Output the (X, Y) coordinate of the center of the cell containing the given text.  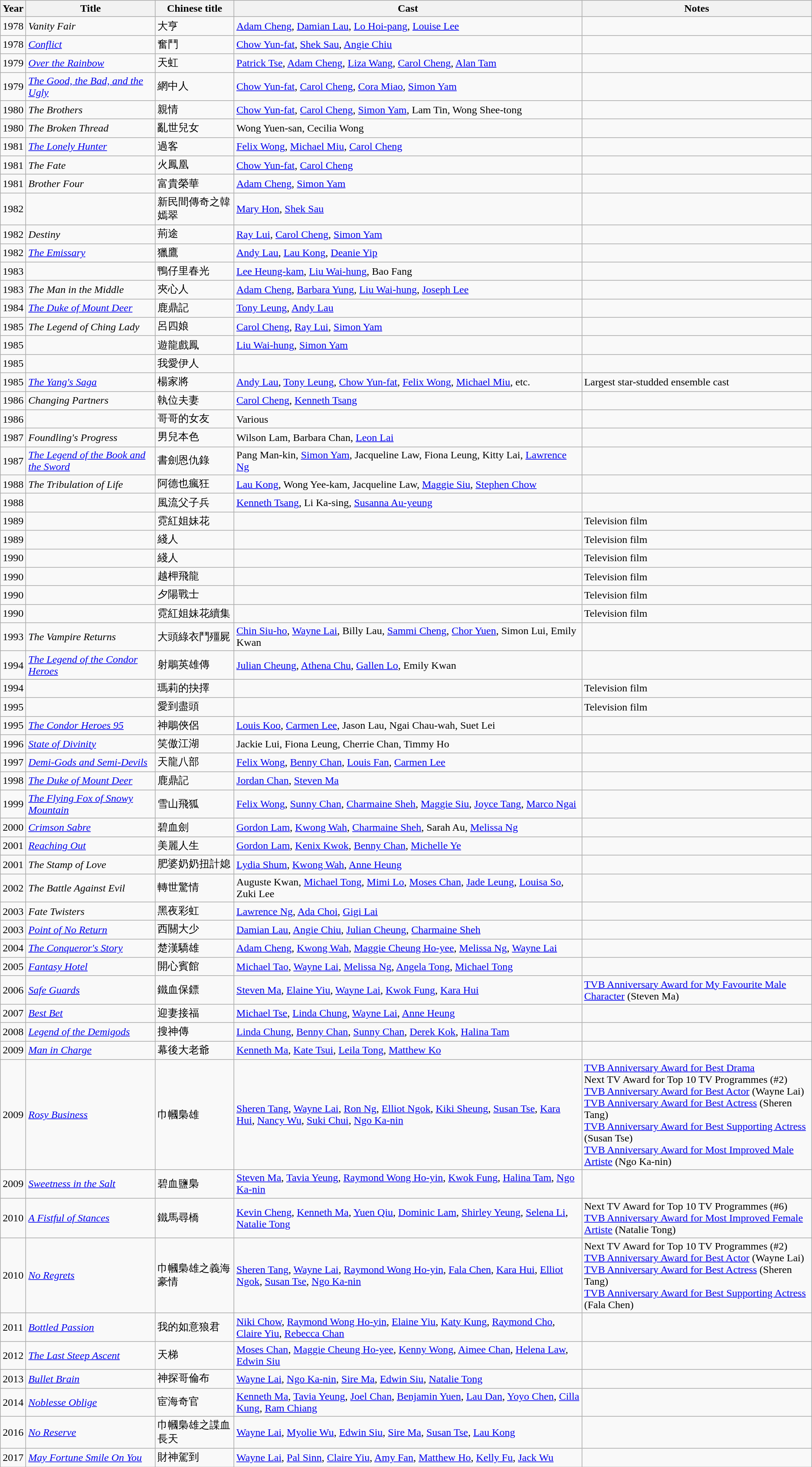
The Fate (91, 165)
執位夫妻 (195, 401)
A Fistful of Stances (91, 1218)
神鵰俠侶 (195, 726)
Sheren Tang, Wayne Lai, Ron Ng, Elliot Ngok, Kiki Sheung, Susan Tse, Kara Hui, Nancy Wu, Suki Chui, Ngo Ka-nin (408, 1115)
天龍八部 (195, 762)
The Last Steep Ascent (91, 1355)
Steven Ma, Tavia Yeung, Raymond Wong Ho-yin, Kwok Fung, Halina Tam, Ngo Ka-nin (408, 1184)
The Legend of Ching Lady (91, 326)
西關大少 (195, 930)
Fate Twisters (91, 911)
天梯 (195, 1355)
Adam Cheng, Barbara Yung, Liu Wai-hung, Joseph Lee (408, 290)
霓紅姐妹花續集 (195, 614)
2012 (13, 1355)
神探哥倫布 (195, 1378)
The Stamp of Love (91, 865)
1993 (13, 637)
火鳳凰 (195, 165)
Fantasy Hotel (91, 967)
楚漢驕雄 (195, 948)
The Conqueror's Story (91, 948)
Tony Leung, Andy Lau (408, 308)
大頭綠衣鬥殭屍 (195, 637)
Felix Wong, Benny Chan, Louis Fan, Carmen Lee (408, 762)
大亨 (195, 26)
Liu Wai-hung, Simon Yam (408, 345)
Louis Koo, Carmen Lee, Jason Lau, Ngai Chau-wah, Suet Lei (408, 726)
Damian Lau, Angie Chiu, Julian Cheung, Charmaine Sheh (408, 930)
The Yang's Saga (91, 382)
Niki Chow, Raymond Wong Ho-yin, Elaine Yiu, Katy Kung, Raymond Cho, Claire Yiu, Rebecca Chan (408, 1327)
富貴榮華 (195, 184)
The Tribulation of Life (91, 484)
鐵血保鏢 (195, 990)
1998 (13, 781)
笑傲江湖 (195, 744)
Wayne Lai, Myolie Wu, Edwin Siu, Sire Ma, Susan Tse, Lau Kong (408, 1432)
The Legend of the Book and the Sword (91, 461)
Michael Tse, Linda Chung, Wayne Lai, Anne Heung (408, 1013)
2006 (13, 990)
Jordan Chan, Steven Ma (408, 781)
Adam Cheng, Simon Yam (408, 184)
我愛伊人 (195, 364)
The Lonely Hunter (91, 147)
Various (408, 419)
我的如意狼君 (195, 1327)
Changing Partners (91, 401)
The Vampire Returns (91, 637)
Bullet Brain (91, 1378)
肥婆奶奶扭計媳 (195, 865)
The Flying Fox of Snowy Mountain (91, 804)
2017 (13, 1457)
2008 (13, 1032)
書劍恩仇錄 (195, 461)
Lau Kong, Wong Yee-kam, Jacqueline Law, Maggie Siu, Stephen Chow (408, 484)
Notes (697, 9)
The Brothers (91, 110)
State of Divinity (91, 744)
Chow Yun-fat, Carol Cheng, Cora Miao, Simon Yam (408, 86)
Andy Lau, Lau Kong, Deanie Yip (408, 253)
Felix Wong, Sunny Chan, Charmaine Sheh, Maggie Siu, Joyce Tang, Marco Ngai (408, 804)
阿德也瘋狂 (195, 484)
遊龍戲鳳 (195, 345)
Lee Heung-kam, Liu Wai-hung, Bao Fang (408, 272)
Wilson Lam, Barbara Chan, Leon Lai (408, 437)
2005 (13, 967)
Rosy Business (91, 1115)
越柙飛龍 (195, 576)
No Reserve (91, 1432)
1999 (13, 804)
新民間傳奇之韓嫣翠 (195, 209)
2013 (13, 1378)
雪山飛狐 (195, 804)
Kenneth Ma, Kate Tsui, Leila Tong, Matthew Ko (408, 1050)
Chinese title (195, 9)
The Battle Against Evil (91, 888)
Gordon Lam, Kwong Wah, Charmaine Sheh, Sarah Au, Melissa Ng (408, 827)
Carol Cheng, Kenneth Tsang (408, 401)
開心賓館 (195, 967)
夾心人 (195, 290)
Man in Charge (91, 1050)
Chow Yun-fat, Carol Cheng (408, 165)
Vanity Fair (91, 26)
亂世兒女 (195, 128)
Felix Wong, Michael Miu, Carol Cheng (408, 147)
Andy Lau, Tony Leung, Chow Yun-fat, Felix Wong, Michael Miu, etc. (408, 382)
Wayne Lai, Pal Sinn, Claire Yiu, Amy Fan, Matthew Ho, Kelly Fu, Jack Wu (408, 1457)
Carol Cheng, Ray Lui, Simon Yam (408, 326)
Wayne Lai, Ngo Ka-nin, Sire Ma, Edwin Siu, Natalie Tong (408, 1378)
荊途 (195, 234)
Best Bet (91, 1013)
Crimson Sabre (91, 827)
Lawrence Ng, Ada Choi, Gigi Lai (408, 911)
Bottled Passion (91, 1327)
愛到盡頭 (195, 707)
The Good, the Bad, and the Ugly (91, 86)
TVB Anniversary Award for My Favourite Male Character (Steven Ma) (697, 990)
Auguste Kwan, Michael Tong, Mimi Lo, Moses Chan, Jade Leung, Louisa So, Zuki Lee (408, 888)
Linda Chung, Benny Chan, Sunny Chan, Derek Kok, Halina Tam (408, 1032)
Lydia Shum, Kwong Wah, Anne Heung (408, 865)
Noblesse Oblige (91, 1402)
碧血鹽梟 (195, 1184)
Pang Man-kin, Simon Yam, Jacqueline Law, Fiona Leung, Kitty Lai, Lawrence Ng (408, 461)
Sheren Tang, Wayne Lai, Raymond Wong Ho-yin, Fala Chen, Kara Hui, Elliot Ngok, Susan Tse, Ngo Ka-nin (408, 1275)
Legend of the Demigods (91, 1032)
The Broken Thread (91, 128)
Jackie Lui, Fiona Leung, Cherrie Chan, Timmy Ho (408, 744)
Over the Rainbow (91, 63)
The Condor Heroes 95 (91, 726)
轉世驚情 (195, 888)
美麗人生 (195, 846)
Cast (408, 9)
射鵰英雄傳 (195, 665)
楊家將 (195, 382)
Largest star-studded ensemble cast (697, 382)
風流父子兵 (195, 503)
親情 (195, 110)
鴨仔里春光 (195, 272)
Mary Hon, Shek Sau (408, 209)
Chow Yun-fat, Shek Sau, Angie Chiu (408, 44)
Brother Four (91, 184)
Adam Cheng, Damian Lau, Lo Hoi-pang, Louise Lee (408, 26)
巾幗梟雄 (195, 1115)
Demi-Gods and Semi-Devils (91, 762)
Year (13, 9)
呂四娘 (195, 326)
男兒本色 (195, 437)
鐵馬尋橋 (195, 1218)
Kevin Cheng, Kenneth Ma, Yuen Qiu, Dominic Lam, Shirley Yeung, Selena Li, Natalie Tong (408, 1218)
1996 (13, 744)
2007 (13, 1013)
過客 (195, 147)
Gordon Lam, Kenix Kwok, Benny Chan, Michelle Ye (408, 846)
Julian Cheung, Athena Chu, Gallen Lo, Emily Kwan (408, 665)
2016 (13, 1432)
2000 (13, 827)
2014 (13, 1402)
Patrick Tse, Adam Cheng, Liza Wang, Carol Cheng, Alan Tam (408, 63)
1984 (13, 308)
網中人 (195, 86)
Steven Ma, Elaine Yiu, Wayne Lai, Kwok Fung, Kara Hui (408, 990)
Wong Yuen-san, Cecilia Wong (408, 128)
哥哥的女友 (195, 419)
Adam Cheng, Kwong Wah, Maggie Cheung Ho-yee, Melissa Ng, Wayne Lai (408, 948)
Point of No Return (91, 930)
2011 (13, 1327)
Destiny (91, 234)
1997 (13, 762)
獵鷹 (195, 253)
Foundling's Progress (91, 437)
瑪莉的抉擇 (195, 688)
The Legend of the Condor Heroes (91, 665)
Sweetness in the Salt (91, 1184)
Title (91, 9)
May Fortune Smile On You (91, 1457)
搜神傳 (195, 1032)
碧血劍 (195, 827)
Reaching Out (91, 846)
巾幗梟雄之諜血長天 (195, 1432)
霓紅姐妹花 (195, 521)
Safe Guards (91, 990)
Ray Lui, Carol Cheng, Simon Yam (408, 234)
幕後大老爺 (195, 1050)
Michael Tao, Wayne Lai, Melissa Ng, Angela Tong, Michael Tong (408, 967)
The Man in the Middle (91, 290)
迎妻接福 (195, 1013)
天虹 (195, 63)
奮鬥 (195, 44)
Next TV Award for Top 10 TV Programmes (#6)TVB Anniversary Award for Most Improved Female Artiste (Natalie Tong) (697, 1218)
財神駕到 (195, 1457)
Conflict (91, 44)
2004 (13, 948)
The Emissary (91, 253)
2002 (13, 888)
No Regrets (91, 1275)
Moses Chan, Maggie Cheung Ho-yee, Kenny Wong, Aimee Chan, Helena Law, Edwin Siu (408, 1355)
Chin Siu-ho, Wayne Lai, Billy Lau, Sammi Cheng, Chor Yuen, Simon Lui, Emily Kwan (408, 637)
Kenneth Ma, Tavia Yeung, Joel Chan, Benjamin Yuen, Lau Dan, Yoyo Chen, Cilla Kung, Ram Chiang (408, 1402)
Chow Yun-fat, Carol Cheng, Simon Yam, Lam Tin, Wong Shee-tong (408, 110)
黑夜彩虹 (195, 911)
宦海奇官 (195, 1402)
夕陽戰士 (195, 595)
巾幗梟雄之義海豪情 (195, 1275)
Kenneth Tsang, Li Ka-sing, Susanna Au-yeung (408, 503)
